Search for the cell housing the specified text and yield its [X, Y] center coordinate. 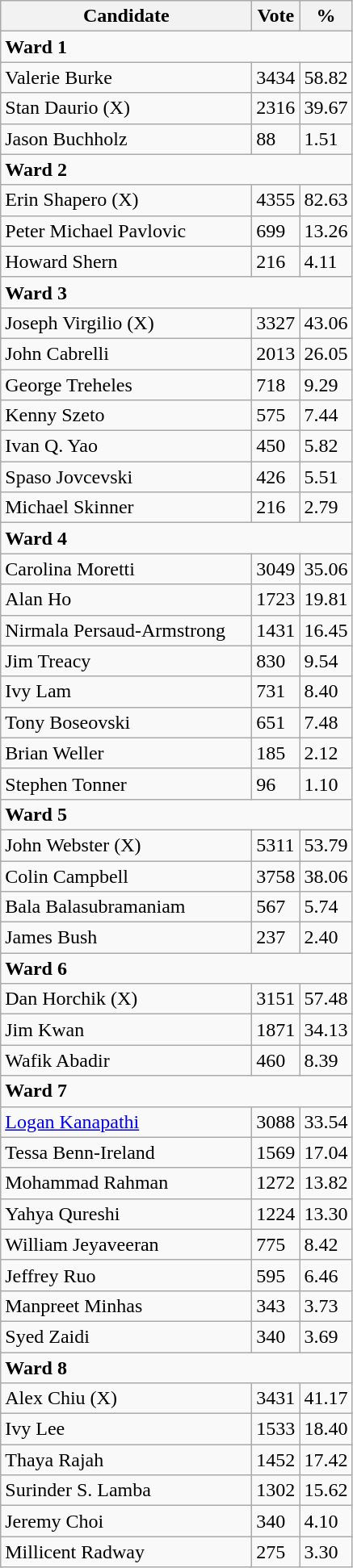
718 [276, 385]
Ward 8 [176, 1368]
Bala Balasubramaniam [126, 907]
% [326, 16]
Surinder S. Lamba [126, 1491]
2316 [276, 108]
460 [276, 1060]
699 [276, 231]
1272 [276, 1183]
Wafik Abadir [126, 1060]
Jeremy Choi [126, 1521]
88 [276, 139]
1569 [276, 1152]
Erin Shapero (X) [126, 200]
1871 [276, 1030]
9.29 [326, 385]
Stephen Tonner [126, 784]
Carolina Moretti [126, 569]
17.42 [326, 1460]
Ward 3 [176, 292]
3151 [276, 999]
53.79 [326, 845]
5.82 [326, 446]
567 [276, 907]
35.06 [326, 569]
58.82 [326, 77]
1723 [276, 600]
4.10 [326, 1521]
41.17 [326, 1399]
Jason Buchholz [126, 139]
Howard Shern [126, 261]
Dan Horchik (X) [126, 999]
2.79 [326, 508]
Alex Chiu (X) [126, 1399]
5.51 [326, 477]
1224 [276, 1214]
Jeffrey Ruo [126, 1275]
3327 [276, 323]
Ivy Lee [126, 1429]
651 [276, 722]
82.63 [326, 200]
Tessa Benn-Ireland [126, 1152]
185 [276, 753]
33.54 [326, 1122]
Ward 2 [176, 169]
13.26 [326, 231]
3431 [276, 1399]
Candidate [126, 16]
5.74 [326, 907]
Ward 4 [176, 538]
7.44 [326, 416]
3758 [276, 876]
1431 [276, 630]
237 [276, 938]
Jim Kwan [126, 1030]
19.81 [326, 600]
96 [276, 784]
Millicent Radway [126, 1552]
Nirmala Persaud-Armstrong [126, 630]
16.45 [326, 630]
3434 [276, 77]
13.82 [326, 1183]
Alan Ho [126, 600]
275 [276, 1552]
George Treheles [126, 385]
9.54 [326, 661]
5311 [276, 845]
Ward 5 [176, 814]
34.13 [326, 1030]
Valerie Burke [126, 77]
Ivan Q. Yao [126, 446]
Tony Boseovski [126, 722]
Joseph Virgilio (X) [126, 323]
Ivy Lam [126, 692]
1.10 [326, 784]
343 [276, 1306]
Jim Treacy [126, 661]
450 [276, 446]
7.48 [326, 722]
18.40 [326, 1429]
17.04 [326, 1152]
Kenny Szeto [126, 416]
1452 [276, 1460]
4.11 [326, 261]
John Cabrelli [126, 353]
Manpreet Minhas [126, 1306]
4355 [276, 200]
Ward 7 [176, 1091]
3.30 [326, 1552]
3049 [276, 569]
3088 [276, 1122]
Thaya Rajah [126, 1460]
Brian Weller [126, 753]
775 [276, 1244]
731 [276, 692]
Syed Zaidi [126, 1336]
43.06 [326, 323]
1.51 [326, 139]
2.12 [326, 753]
595 [276, 1275]
39.67 [326, 108]
James Bush [126, 938]
Yahya Qureshi [126, 1214]
3.69 [326, 1336]
38.06 [326, 876]
1533 [276, 1429]
8.42 [326, 1244]
Stan Daurio (X) [126, 108]
3.73 [326, 1306]
426 [276, 477]
8.39 [326, 1060]
Ward 1 [176, 47]
Peter Michael Pavlovic [126, 231]
John Webster (X) [126, 845]
6.46 [326, 1275]
57.48 [326, 999]
8.40 [326, 692]
Spaso Jovcevski [126, 477]
Colin Campbell [126, 876]
Vote [276, 16]
13.30 [326, 1214]
15.62 [326, 1491]
830 [276, 661]
575 [276, 416]
Ward 6 [176, 968]
1302 [276, 1491]
Logan Kanapathi [126, 1122]
2013 [276, 353]
Michael Skinner [126, 508]
26.05 [326, 353]
William Jeyaveeran [126, 1244]
2.40 [326, 938]
Mohammad Rahman [126, 1183]
